Find where the given text appears and provide that cell's center as (x, y) coordinate. 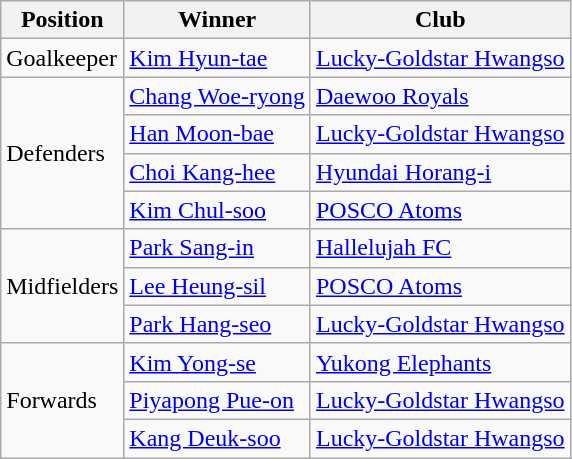
Kim Yong-se (218, 362)
Han Moon-bae (218, 134)
Yukong Elephants (440, 362)
Forwards (62, 400)
Club (440, 20)
Position (62, 20)
Piyapong Pue-on (218, 400)
Hallelujah FC (440, 248)
Midfielders (62, 286)
Kang Deuk-soo (218, 438)
Kim Hyun-tae (218, 58)
Park Sang-in (218, 248)
Winner (218, 20)
Goalkeeper (62, 58)
Choi Kang-hee (218, 172)
Daewoo Royals (440, 96)
Chang Woe-ryong (218, 96)
Lee Heung-sil (218, 286)
Defenders (62, 153)
Hyundai Horang-i (440, 172)
Park Hang-seo (218, 324)
Kim Chul-soo (218, 210)
